Determine the (x, y) coordinate at the center of the cell enclosing the given text.  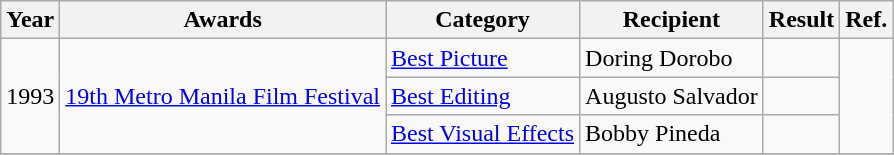
19th Metro Manila Film Festival (223, 96)
Best Picture (483, 58)
Year (30, 20)
Recipient (672, 20)
Doring Dorobo (672, 58)
Ref. (866, 20)
Best Visual Effects (483, 134)
Category (483, 20)
Awards (223, 20)
Augusto Salvador (672, 96)
Result (801, 20)
Bobby Pineda (672, 134)
1993 (30, 96)
Best Editing (483, 96)
